From the cell containing the given text, extract its center point as [x, y] coordinate. 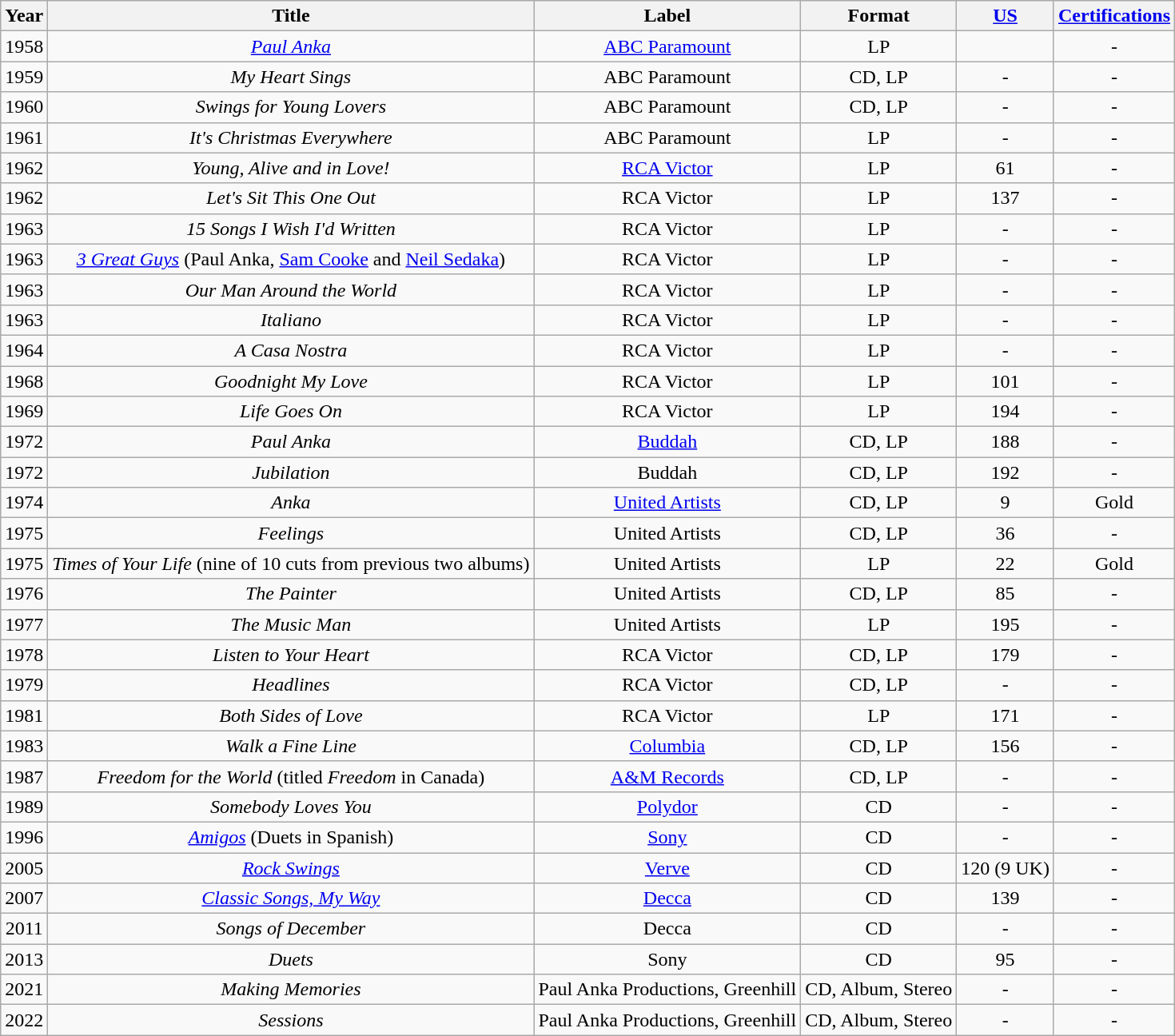
Swings for Young Lovers [291, 107]
22 [1006, 564]
Let's Sit This One Out [291, 198]
1976 [24, 594]
Columbia [667, 746]
1959 [24, 77]
1969 [24, 412]
61 [1006, 168]
Rock Swings [291, 867]
Life Goes On [291, 412]
1989 [24, 807]
Amigos (Duets in Spanish) [291, 837]
Classic Songs, My Way [291, 899]
Both Sides of Love [291, 715]
1961 [24, 137]
Young, Alive and in Love! [291, 168]
Italiano [291, 320]
15 Songs I Wish I'd Written [291, 229]
Goodnight My Love [291, 381]
Verve [667, 867]
Anka [291, 503]
1978 [24, 655]
The Music Man [291, 624]
Certifications [1114, 16]
2007 [24, 899]
1977 [24, 624]
1974 [24, 503]
1981 [24, 715]
137 [1006, 198]
1983 [24, 746]
1958 [24, 46]
Label [667, 16]
Title [291, 16]
Year [24, 16]
85 [1006, 594]
120 (9 UK) [1006, 867]
US [1006, 16]
192 [1006, 472]
101 [1006, 381]
Headlines [291, 685]
A&M Records [667, 776]
195 [1006, 624]
9 [1006, 503]
139 [1006, 899]
1964 [24, 350]
194 [1006, 412]
179 [1006, 655]
188 [1006, 442]
2011 [24, 929]
Jubilation [291, 472]
It's Christmas Everywhere [291, 137]
Sessions [291, 1020]
Walk a Fine Line [291, 746]
36 [1006, 533]
3 Great Guys (Paul Anka, Sam Cooke and Neil Sedaka) [291, 259]
Listen to Your Heart [291, 655]
Our Man Around the World [291, 289]
171 [1006, 715]
Format [879, 16]
Times of Your Life (nine of 10 cuts from previous two albums) [291, 564]
Polydor [667, 807]
2013 [24, 959]
The Painter [291, 594]
156 [1006, 746]
1979 [24, 685]
Feelings [291, 533]
Freedom for the World (titled Freedom in Canada) [291, 776]
1996 [24, 837]
2021 [24, 990]
A Casa Nostra [291, 350]
Somebody Loves You [291, 807]
2005 [24, 867]
1987 [24, 776]
My Heart Sings [291, 77]
95 [1006, 959]
1960 [24, 107]
Duets [291, 959]
2022 [24, 1020]
1968 [24, 381]
Songs of December [291, 929]
Making Memories [291, 990]
